Return the [x, y] coordinate for the center point of the cell that contains the specified text.  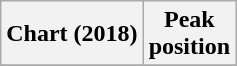
Chart (2018) [72, 34]
Peakposition [189, 34]
